Identify which cell holds the provided text, then report its (x, y) central coordinate. 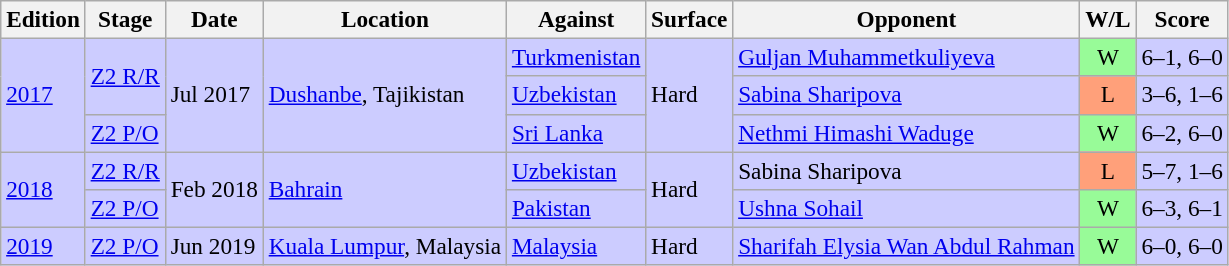
Surface (690, 19)
Nethmi Himashi Waduge (906, 133)
Score (1182, 19)
Pakistan (576, 208)
Feb 2018 (214, 189)
2017 (44, 94)
Kuala Lumpur, Malaysia (384, 246)
5–7, 1–6 (1182, 170)
Sharifah Elysia Wan Abdul Rahman (906, 246)
Against (576, 19)
6–2, 6–0 (1182, 133)
6–3, 6–1 (1182, 208)
W/L (1108, 19)
Location (384, 19)
Ushna Sohail (906, 208)
2018 (44, 189)
Bahrain (384, 189)
Jul 2017 (214, 94)
Dushanbe, Tajikistan (384, 94)
6–0, 6–0 (1182, 246)
Jun 2019 (214, 246)
Opponent (906, 19)
Malaysia (576, 246)
Sri Lanka (576, 133)
Stage (125, 19)
6–1, 6–0 (1182, 57)
Edition (44, 19)
Guljan Muhammetkuliyeva (906, 57)
Turkmenistan (576, 57)
3–6, 1–6 (1182, 95)
2019 (44, 246)
Date (214, 19)
